Identify which cell holds the provided text, then report its (X, Y) central coordinate. 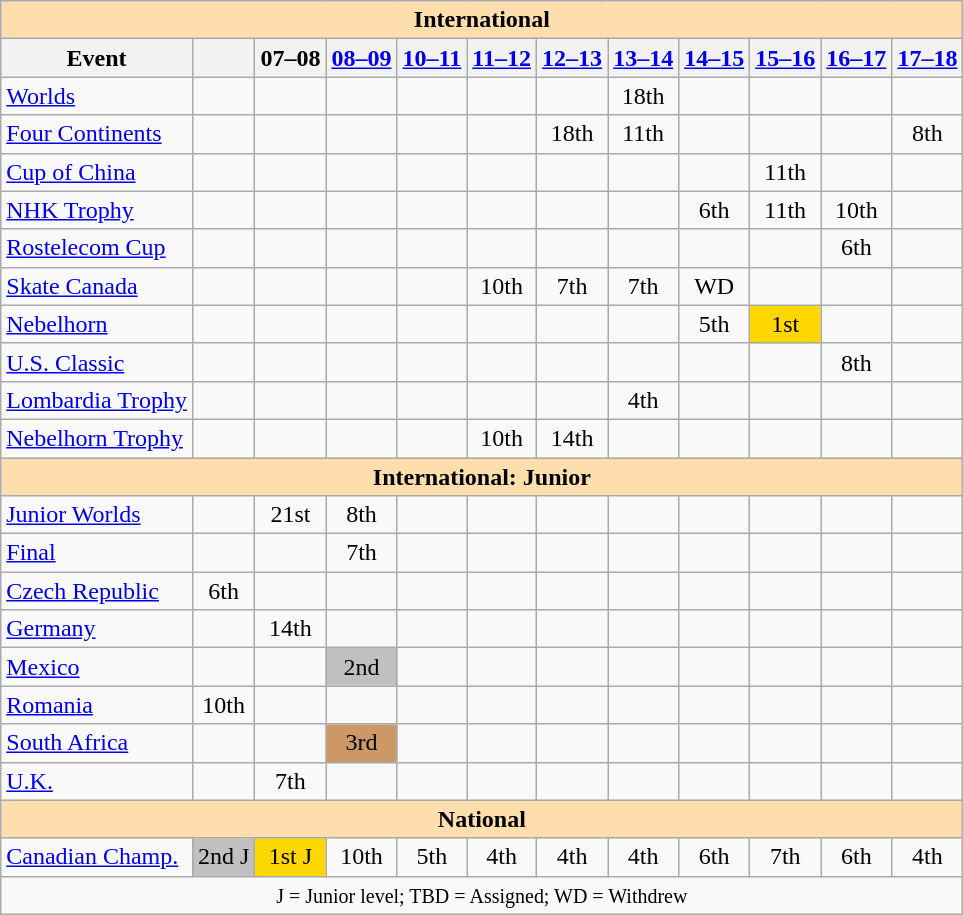
WD (714, 286)
Event (97, 58)
International (482, 20)
Lombardia Trophy (97, 400)
15–16 (786, 58)
07–08 (290, 58)
U.K. (97, 781)
3rd (362, 743)
Germany (97, 629)
14–15 (714, 58)
Romania (97, 705)
Nebelhorn Trophy (97, 438)
Nebelhorn (97, 324)
13–14 (644, 58)
Cup of China (97, 172)
08–09 (362, 58)
Czech Republic (97, 591)
South Africa (97, 743)
J = Junior level; TBD = Assigned; WD = Withdrew (482, 895)
1st J (290, 857)
Worlds (97, 96)
National (482, 819)
12–13 (572, 58)
16–17 (856, 58)
1st (786, 324)
10–11 (432, 58)
NHK Trophy (97, 210)
Junior Worlds (97, 515)
Canadian Champ. (97, 857)
11–12 (502, 58)
International: Junior (482, 477)
17–18 (928, 58)
Skate Canada (97, 286)
Final (97, 553)
Four Continents (97, 134)
Mexico (97, 667)
Rostelecom Cup (97, 248)
2nd (362, 667)
U.S. Classic (97, 362)
2nd J (223, 857)
21st (290, 515)
